Pinpoint the cell where the given text exists, returning its (X, Y) midpoint coordinate. 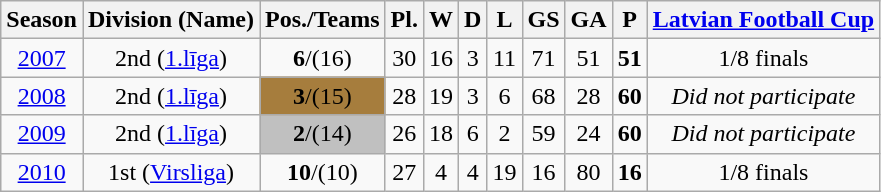
D (473, 20)
18 (440, 134)
24 (588, 134)
2009 (42, 134)
30 (404, 58)
80 (588, 172)
Pos./Teams (323, 20)
Latvian Football Cup (763, 20)
GS (544, 20)
10/(10) (323, 172)
GA (588, 20)
2/(14) (323, 134)
71 (544, 58)
1st (Virsliga) (170, 172)
Pl. (404, 20)
2007 (42, 58)
Season (42, 20)
27 (404, 172)
59 (544, 134)
2008 (42, 96)
L (504, 20)
Division (Name) (170, 20)
2 (504, 134)
P (630, 20)
3/(15) (323, 96)
2010 (42, 172)
68 (544, 96)
26 (404, 134)
6/(16) (323, 58)
W (440, 20)
11 (504, 58)
